Pinpoint the cell where the given text exists, returning its [X, Y] midpoint coordinate. 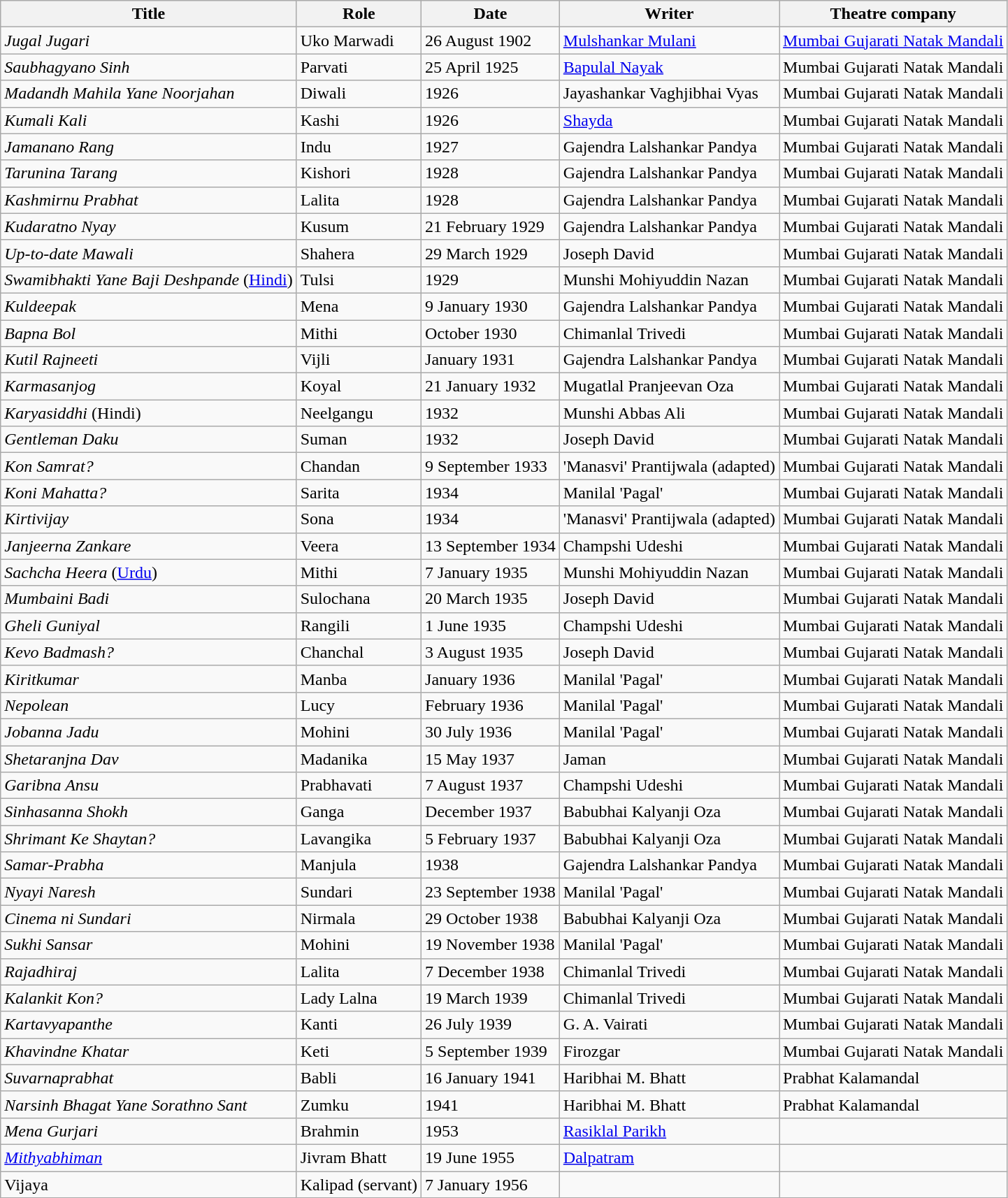
1938 [491, 865]
7 January 1956 [491, 1185]
Parvati [359, 67]
Kalankit Kon? [148, 998]
Role [359, 14]
Sarita [359, 493]
1929 [491, 280]
Lavangika [359, 839]
Kishori [359, 173]
Madandh Mahila Yane Noorjahan [148, 94]
Prabhavati [359, 786]
7 December 1938 [491, 972]
Mena Gurjari [148, 1131]
19 June 1955 [491, 1157]
Suvarnaprabhat [148, 1078]
Zumku [359, 1104]
Shayda [669, 120]
19 November 1938 [491, 945]
1941 [491, 1104]
Chanchal [359, 652]
Koyal [359, 387]
Lady Lalna [359, 998]
Khavindne Khatar [148, 1051]
30 July 1936 [491, 732]
20 March 1935 [491, 599]
Samar-Prabha [148, 865]
Kuldeepak [148, 306]
Nepolean [148, 705]
15 May 1937 [491, 758]
Manba [359, 679]
Vijaya [148, 1185]
Jugal Jugari [148, 41]
Veera [359, 546]
Suman [359, 440]
Babli [359, 1078]
1927 [491, 147]
Garibna Ansu [148, 786]
5 September 1939 [491, 1051]
Sundari [359, 892]
Jayashankar Vaghjibhai Vyas [669, 94]
Manjula [359, 865]
9 September 1933 [491, 466]
Sukhi Sansar [148, 945]
Gentleman Daku [148, 440]
Rasiklal Parikh [669, 1131]
Kon Samrat? [148, 466]
1953 [491, 1131]
Shrimant Ke Shaytan? [148, 839]
Kumali Kali [148, 120]
21 February 1929 [491, 226]
Sinhasanna Shokh [148, 812]
Kusum [359, 226]
Kalipad (servant) [359, 1185]
3 August 1935 [491, 652]
Jivram Bhatt [359, 1157]
Kirtivijay [148, 519]
Chandan [359, 466]
Diwali [359, 94]
Kiritkumar [148, 679]
Indu [359, 147]
Kartavyapanthe [148, 1025]
February 1936 [491, 705]
Rangili [359, 626]
G. A. Vairati [669, 1025]
Narsinh Bhagat Yane Sorathno Sant [148, 1104]
13 September 1934 [491, 546]
26 August 1902 [491, 41]
Kanti [359, 1025]
Shahera [359, 253]
23 September 1938 [491, 892]
Kashmirnu Prabhat [148, 200]
Lucy [359, 705]
29 March 1929 [491, 253]
1 June 1935 [491, 626]
Neelgangu [359, 413]
Keti [359, 1051]
Jamanano Rang [148, 147]
December 1937 [491, 812]
16 January 1941 [491, 1078]
Bapna Bol [148, 333]
Kudaratno Nyay [148, 226]
January 1936 [491, 679]
Gheli Guniyal [148, 626]
Swamibhakti Yane Baji Deshpande (Hindi) [148, 280]
Shetaranjna Dav [148, 758]
Vijli [359, 360]
Kevo Badmash? [148, 652]
25 April 1925 [491, 67]
19 March 1939 [491, 998]
Mithyabhiman [148, 1157]
Karmasanjog [148, 387]
Theatre company [893, 14]
Mena [359, 306]
29 October 1938 [491, 918]
Ganga [359, 812]
Jaman [669, 758]
9 January 1930 [491, 306]
January 1931 [491, 360]
Writer [669, 14]
Bapulal Nayak [669, 67]
Cinema ni Sundari [148, 918]
Munshi Abbas Ali [669, 413]
Sachcha Heera (Urdu) [148, 572]
21 January 1932 [491, 387]
Koni Mahatta? [148, 493]
Dalpatram [669, 1157]
Rajadhiraj [148, 972]
Tarunina Tarang [148, 173]
Title [148, 14]
Sulochana [359, 599]
Mumbaini Badi [148, 599]
7 January 1935 [491, 572]
Tulsi [359, 280]
26 July 1939 [491, 1025]
Firozgar [669, 1051]
Up-to-date Mawali [148, 253]
Brahmin [359, 1131]
7 August 1937 [491, 786]
Sona [359, 519]
Karyasiddhi (Hindi) [148, 413]
October 1930 [491, 333]
Madanika [359, 758]
Kutil Rajneeti [148, 360]
Date [491, 14]
Kashi [359, 120]
Saubhagyano Sinh [148, 67]
5 February 1937 [491, 839]
Nirmala [359, 918]
Uko Marwadi [359, 41]
Nyayi Naresh [148, 892]
Mugatlal Pranjeevan Oza [669, 387]
Janjeerna Zankare [148, 546]
Mulshankar Mulani [669, 41]
Jobanna Jadu [148, 732]
